Locate the cell with the specified text and output its (X, Y) center coordinate. 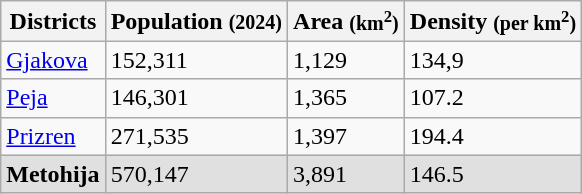
Gjakova (53, 60)
Districts (53, 21)
146,301 (196, 98)
152,311 (196, 60)
1,397 (346, 136)
146.5 (492, 174)
Area (km2) (346, 21)
1,129 (346, 60)
Prizren (53, 136)
134,9 (492, 60)
Density (per km2) (492, 21)
Metohija (53, 174)
271,535 (196, 136)
107.2 (492, 98)
1,365 (346, 98)
194.4 (492, 136)
3,891 (346, 174)
Population (2024) (196, 21)
Peja (53, 98)
570,147 (196, 174)
